Identify which cell holds the provided text, then report its (x, y) central coordinate. 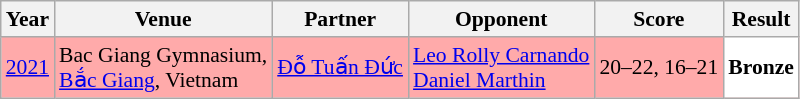
Venue (163, 19)
Leo Rolly Carnando Daniel Marthin (501, 68)
Partner (340, 19)
Score (658, 19)
Bac Giang Gymnasium,Bắc Giang, Vietnam (163, 68)
2021 (28, 68)
Year (28, 19)
20–22, 16–21 (658, 68)
Opponent (501, 19)
Đỗ Tuấn Đức (340, 68)
Result (761, 19)
Bronze (761, 68)
